Identify which cell holds the provided text, then report its [x, y] central coordinate. 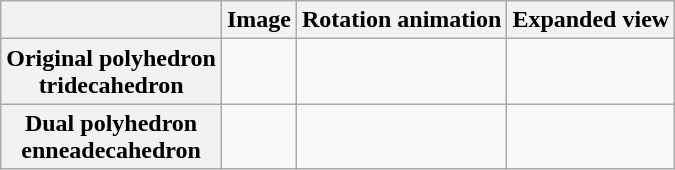
Dual polyhedronenneadecahedron [112, 136]
Expanded view [591, 20]
Rotation animation [401, 20]
Image [258, 20]
Original polyhedrontridecahedron [112, 72]
